Pinpoint the cell where the given text exists, returning its (X, Y) midpoint coordinate. 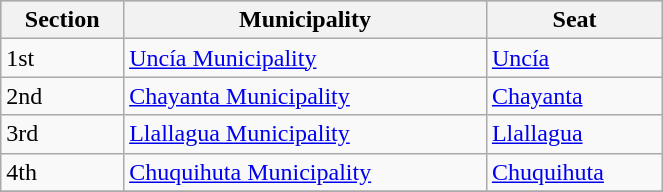
Municipality (306, 20)
4th (62, 172)
Llallagua (574, 134)
Chayanta Municipality (306, 96)
Chuquihuta Municipality (306, 172)
Chuquihuta (574, 172)
Uncía (574, 58)
Seat (574, 20)
3rd (62, 134)
Section (62, 20)
Llallagua Municipality (306, 134)
1st (62, 58)
Chayanta (574, 96)
Uncía Municipality (306, 58)
2nd (62, 96)
